Output the [x, y] coordinate of the center of the cell containing the given text.  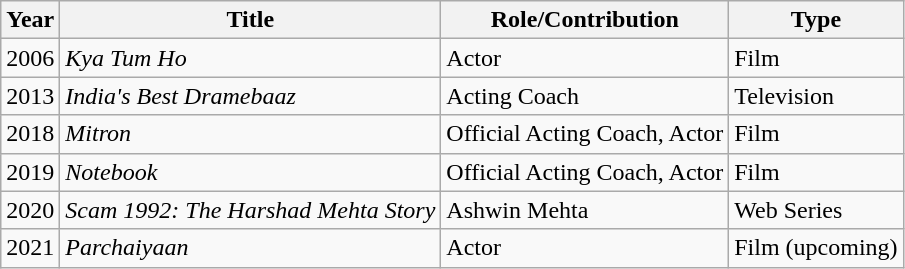
Kya Tum Ho [250, 58]
Ashwin Mehta [585, 210]
Parchaiyaan [250, 248]
Scam 1992: The Harshad Mehta Story [250, 210]
Television [816, 96]
Title [250, 20]
2013 [30, 96]
2006 [30, 58]
Mitron [250, 134]
Web Series [816, 210]
Acting Coach [585, 96]
Notebook [250, 172]
Film (upcoming) [816, 248]
India's Best Dramebaaz [250, 96]
Role/Contribution [585, 20]
2020 [30, 210]
2019 [30, 172]
2021 [30, 248]
Type [816, 20]
Year [30, 20]
2018 [30, 134]
